Locate the cell with the specified text and output its [X, Y] center coordinate. 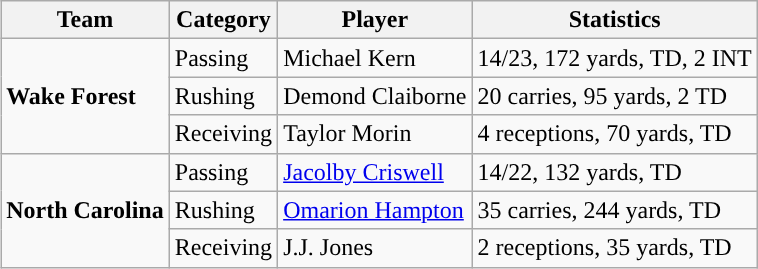
Taylor Morin [375, 134]
Jacolby Criswell [375, 172]
2 receptions, 35 yards, TD [614, 248]
4 receptions, 70 yards, TD [614, 134]
J.J. Jones [375, 248]
Statistics [614, 20]
Michael Kern [375, 58]
Wake Forest [86, 96]
20 carries, 95 yards, 2 TD [614, 96]
14/22, 132 yards, TD [614, 172]
Omarion Hampton [375, 210]
North Carolina [86, 210]
Category [223, 20]
Team [86, 20]
35 carries, 244 yards, TD [614, 210]
Demond Claiborne [375, 96]
Player [375, 20]
14/23, 172 yards, TD, 2 INT [614, 58]
